Identify which cell holds the provided text, then report its (X, Y) central coordinate. 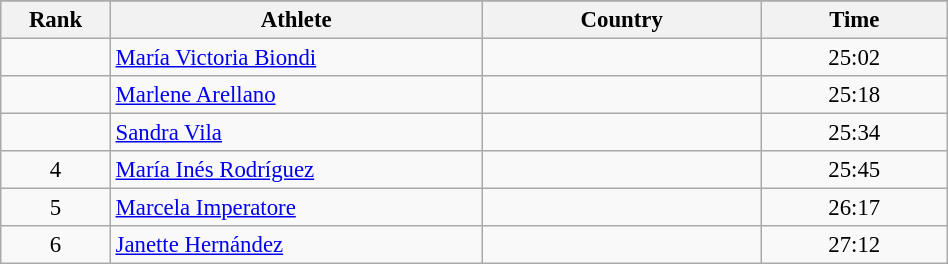
María Inés Rodríguez (296, 170)
Sandra Vila (296, 133)
27:12 (854, 245)
26:17 (854, 208)
Athlete (296, 20)
5 (56, 208)
25:45 (854, 170)
6 (56, 245)
María Victoria Biondi (296, 58)
Marlene Arellano (296, 95)
Time (854, 20)
25:18 (854, 95)
Janette Hernández (296, 245)
Country (622, 20)
4 (56, 170)
25:34 (854, 133)
Marcela Imperatore (296, 208)
Rank (56, 20)
25:02 (854, 58)
